For the text-containing cell, return its midpoint in [x, y] coordinate format. 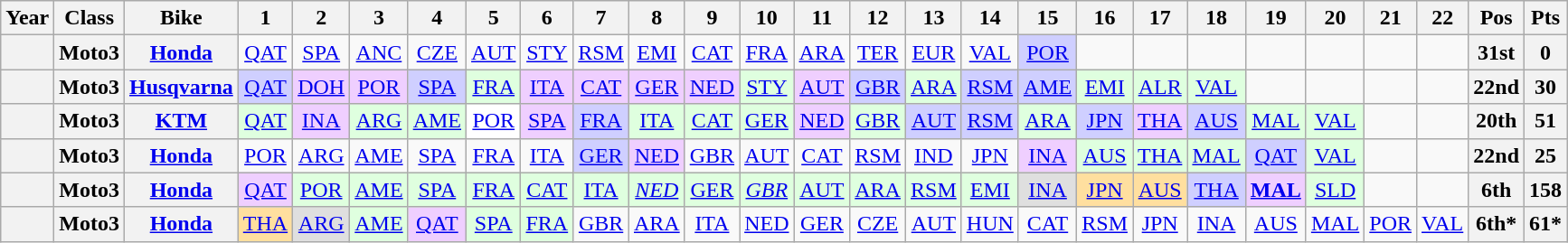
EUR [934, 52]
16 [1105, 18]
25 [1546, 155]
30 [1546, 87]
IND [934, 155]
Pts [1546, 18]
12 [878, 18]
KTM [182, 121]
2 [322, 18]
9 [712, 18]
51 [1546, 121]
HUN [989, 224]
6th [1497, 190]
SLD [1335, 190]
21 [1391, 18]
20th [1497, 121]
22 [1443, 18]
3 [379, 18]
8 [656, 18]
11 [822, 18]
4 [437, 18]
10 [767, 18]
7 [601, 18]
ALR [1159, 87]
61* [1546, 224]
DOH [322, 87]
Bike [182, 18]
5 [494, 18]
20 [1335, 18]
6th* [1497, 224]
6 [547, 18]
0 [1546, 52]
Class [90, 18]
Year [27, 18]
15 [1047, 18]
13 [934, 18]
Husqvarna [182, 87]
TER [878, 52]
Pos [1497, 18]
19 [1275, 18]
ANC [379, 52]
18 [1216, 18]
17 [1159, 18]
31st [1497, 52]
158 [1546, 190]
1 [265, 18]
14 [989, 18]
